Extract the (x, y) coordinate from the center of the cell holding the provided text.  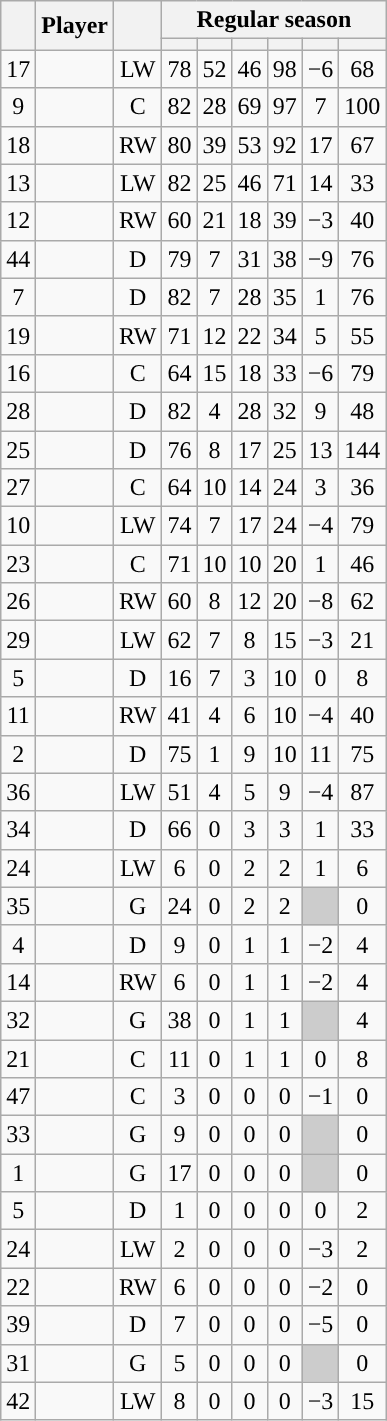
87 (362, 792)
97 (284, 107)
92 (284, 145)
66 (180, 830)
29 (18, 640)
52 (214, 69)
68 (362, 69)
47 (18, 1097)
41 (180, 716)
42 (18, 1401)
55 (362, 335)
Player (75, 26)
Regular season (274, 20)
100 (362, 107)
27 (18, 488)
−8 (320, 602)
26 (18, 602)
48 (362, 411)
−1 (320, 1097)
53 (250, 145)
44 (18, 259)
−5 (320, 1325)
51 (180, 792)
67 (362, 145)
69 (250, 107)
98 (284, 69)
74 (180, 526)
19 (18, 335)
144 (362, 449)
78 (180, 69)
23 (18, 564)
−9 (320, 259)
80 (180, 145)
